Extract the (X, Y) coordinate from the center of the cell holding the provided text.  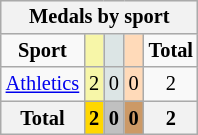
Medals by sport (100, 17)
Athletics (42, 84)
Sport (42, 51)
